Locate the cell with the specified text and output its (X, Y) center coordinate. 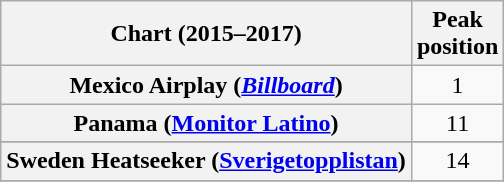
14 (457, 161)
Panama (Monitor Latino) (206, 123)
Mexico Airplay (Billboard) (206, 85)
Peakposition (457, 34)
Chart (2015–2017) (206, 34)
1 (457, 85)
11 (457, 123)
Sweden Heatseeker (Sverigetopplistan) (206, 161)
